Locate the cell with the specified text and output its [X, Y] center coordinate. 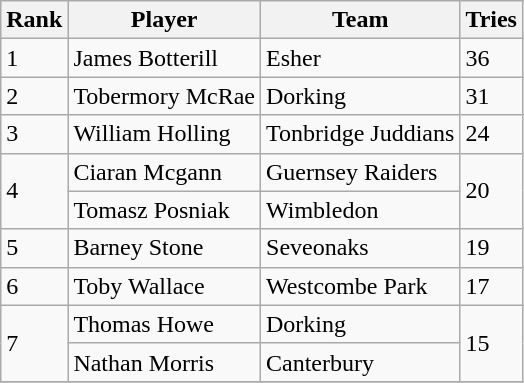
31 [492, 96]
James Botterill [164, 58]
Barney Stone [164, 248]
Esher [360, 58]
Westcombe Park [360, 286]
Team [360, 20]
Seveonaks [360, 248]
3 [34, 134]
Wimbledon [360, 210]
Tomasz Posniak [164, 210]
William Holling [164, 134]
Tobermory McRae [164, 96]
Toby Wallace [164, 286]
Tries [492, 20]
7 [34, 343]
4 [34, 191]
Thomas Howe [164, 324]
Player [164, 20]
5 [34, 248]
Rank [34, 20]
20 [492, 191]
6 [34, 286]
19 [492, 248]
2 [34, 96]
Guernsey Raiders [360, 172]
Ciaran Mcgann [164, 172]
Canterbury [360, 362]
1 [34, 58]
24 [492, 134]
15 [492, 343]
17 [492, 286]
Tonbridge Juddians [360, 134]
36 [492, 58]
Nathan Morris [164, 362]
